Search for the cell housing the specified text and yield its (x, y) center coordinate. 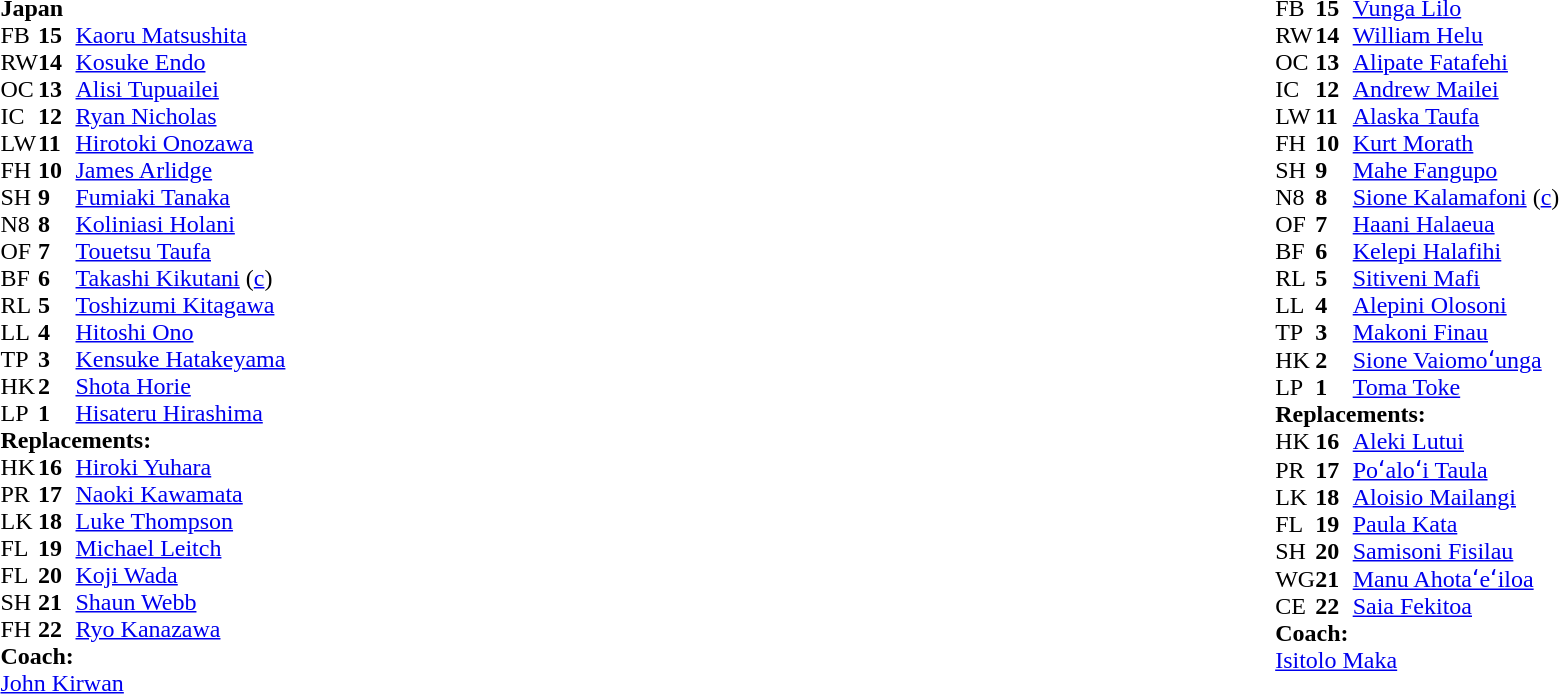
Hisateru Hirashima (181, 414)
James Arlidge (181, 170)
Michael Leitch (181, 548)
Shaun Webb (181, 602)
Hitoshi Ono (181, 332)
Hiroki Yuhara (181, 468)
Hirotoki Onozawa (181, 144)
WG (1295, 578)
Kosuke Endo (181, 62)
Ryo Kanazawa (181, 630)
Kaoru Matsushita (181, 36)
Alisi Tupuailei (181, 90)
Koliniasi Holani (181, 224)
Fumiaki Tanaka (181, 198)
Kensuke Hatakeyama (181, 360)
Touetsu Taufa (181, 252)
15 (57, 36)
Toshizumi Kitagawa (181, 306)
Luke Thompson (181, 522)
Takashi Kikutani (c) (181, 278)
Isitolo Maka (1417, 660)
Naoki Kawamata (181, 494)
Koji Wada (181, 576)
CE (1295, 606)
Shota Horie (181, 386)
Ryan Nicholas (181, 116)
FB (19, 36)
